From the cell containing the given text, extract its center point as [x, y] coordinate. 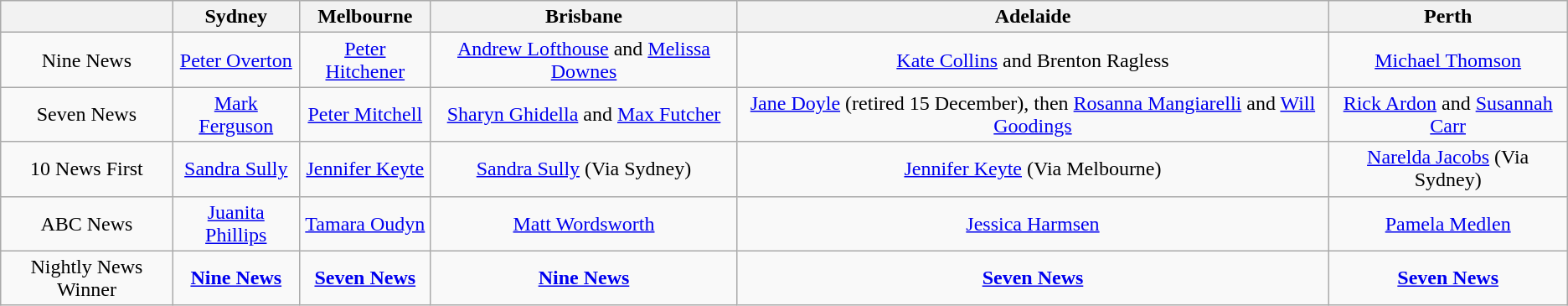
Jennifer Keyte [365, 169]
Andrew Lofthouse and Melissa Downes [584, 60]
Adelaide [1033, 17]
Matt Wordsworth [584, 223]
Narelda Jacobs (Via Sydney) [1447, 169]
Juanita Phillips [236, 223]
Tamara Oudyn [365, 223]
Rick Ardon and Susannah Carr [1447, 114]
Jennifer Keyte (Via Melbourne) [1033, 169]
Peter Hitchener [365, 60]
Kate Collins and Brenton Ragless [1033, 60]
Jane Doyle (retired 15 December), then Rosanna Mangiarelli and Will Goodings [1033, 114]
Mark Ferguson [236, 114]
Perth [1447, 17]
10 News First [87, 169]
Jessica Harmsen [1033, 223]
Peter Overton [236, 60]
Michael Thomson [1447, 60]
Sydney [236, 17]
Nightly News Winner [87, 278]
Pamela Medlen [1447, 223]
Brisbane [584, 17]
Peter Mitchell [365, 114]
Sandra Sully (Via Sydney) [584, 169]
Melbourne [365, 17]
Sandra Sully [236, 169]
Sharyn Ghidella and Max Futcher [584, 114]
ABC News [87, 223]
